Identify which cell holds the provided text, then report its (x, y) central coordinate. 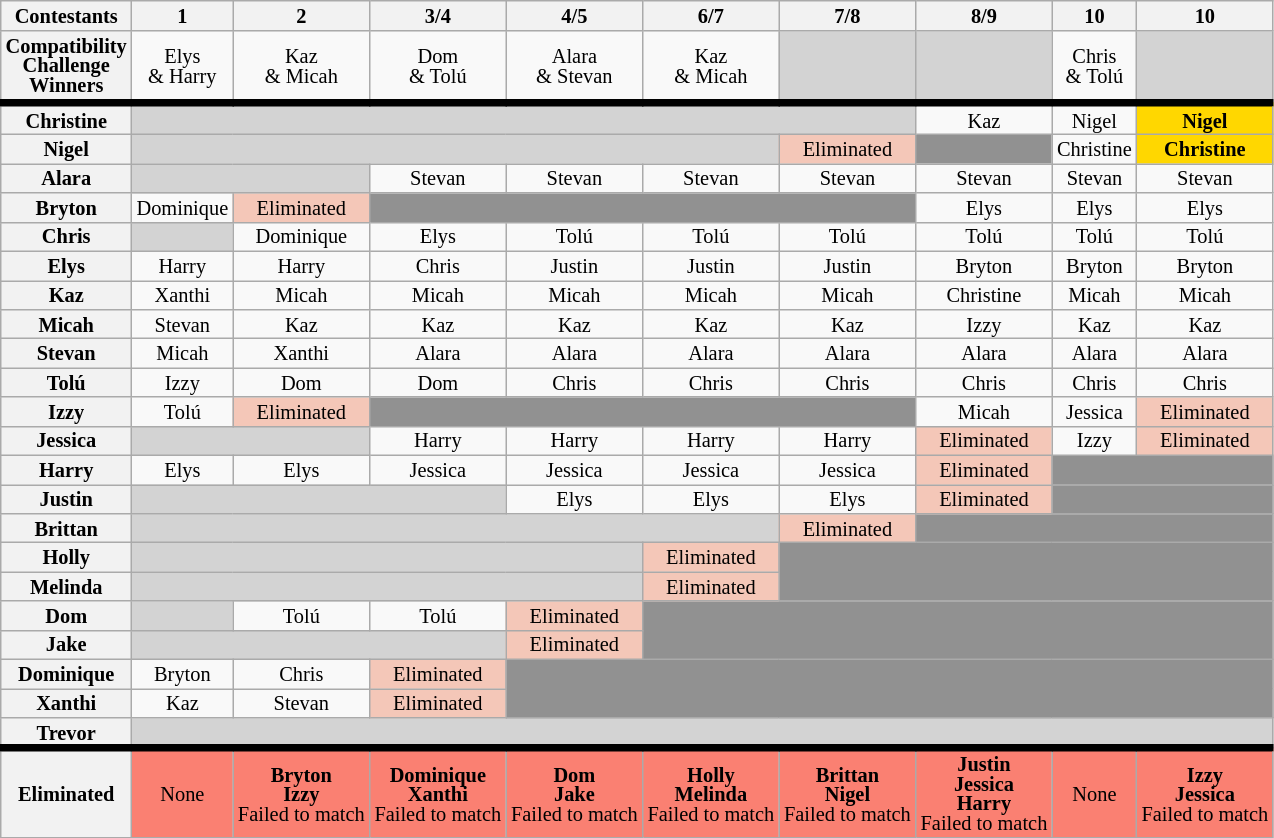
Jake (66, 644)
1 (182, 16)
JustinJessicaHarryFailed to match (984, 792)
6/7 (712, 16)
BrittanNigelFailed to match (848, 792)
Trevor (66, 732)
IzzyJessicaFailed to match (1206, 792)
Chris& Tolú (1094, 66)
8/9 (984, 16)
Melinda (66, 586)
3/4 (438, 16)
Brittan (66, 528)
HollyMelindaFailed to match (712, 792)
DomJakeFailed to match (574, 792)
Alara& Stevan (574, 66)
Elys& Harry (182, 66)
DominiqueXanthiFailed to match (438, 792)
Holly (66, 556)
BrytonIzzyFailed to match (302, 792)
4/5 (574, 16)
7/8 (848, 16)
2 (302, 16)
CompatibilityChallengeWinners (66, 66)
Dom& Tolú (438, 66)
Contestants (66, 16)
